Provide the (x, y) coordinate of the cell's center where the given text is located.  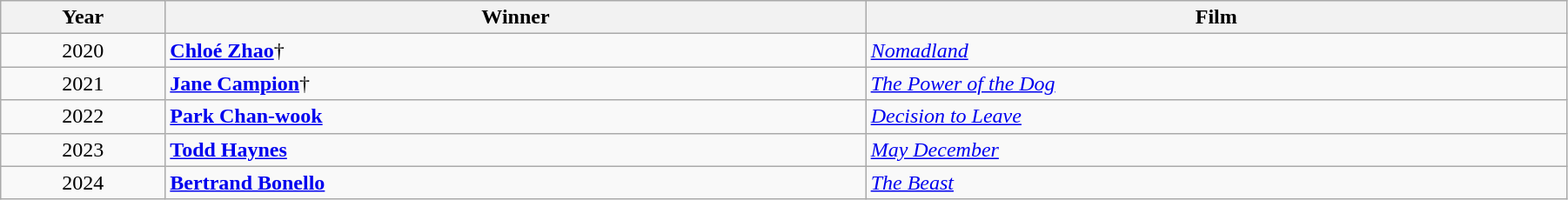
May December (1216, 150)
Year (84, 17)
Todd Haynes (515, 150)
2021 (84, 83)
Bertrand Bonello (515, 183)
Film (1216, 17)
Winner (515, 17)
Chloé Zhao† (515, 50)
Park Chan-wook (515, 117)
2023 (84, 150)
2020 (84, 50)
2022 (84, 117)
Nomadland (1216, 50)
Decision to Leave (1216, 117)
Jane Campion† (515, 83)
The Beast (1216, 183)
2024 (84, 183)
The Power of the Dog (1216, 83)
